Pinpoint the cell where the given text exists, returning its (X, Y) midpoint coordinate. 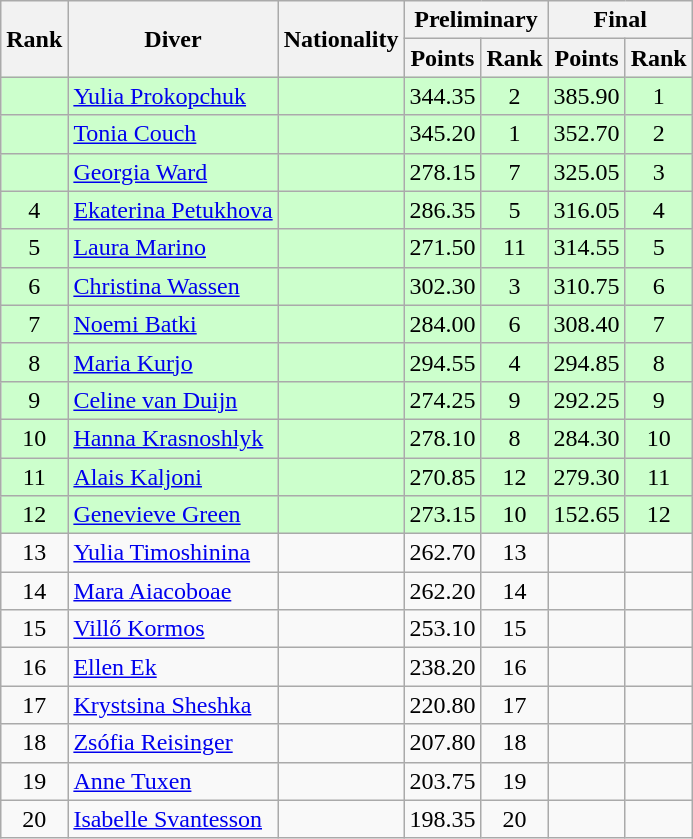
220.80 (442, 705)
385.90 (586, 96)
284.00 (442, 324)
Laura Marino (173, 248)
Zsófia Reisinger (173, 743)
203.75 (442, 781)
Anne Tuxen (173, 781)
Yulia Timoshinina (173, 553)
279.30 (586, 477)
316.05 (586, 210)
238.20 (442, 667)
Isabelle Svantesson (173, 819)
308.40 (586, 324)
262.20 (442, 591)
286.35 (442, 210)
Ekaterina Petukhova (173, 210)
Maria Kurjo (173, 362)
Christina Wassen (173, 286)
273.15 (442, 515)
344.35 (442, 96)
Genevieve Green (173, 515)
Krystsina Sheshka (173, 705)
Georgia Ward (173, 172)
Ellen Ek (173, 667)
152.65 (586, 515)
Celine van Duijn (173, 400)
Mara Aiacoboae (173, 591)
271.50 (442, 248)
262.70 (442, 553)
Nationality (341, 39)
284.30 (586, 438)
274.25 (442, 400)
352.70 (586, 134)
207.80 (442, 743)
278.15 (442, 172)
278.10 (442, 438)
302.30 (442, 286)
325.05 (586, 172)
Final (620, 20)
Hanna Krasnoshlyk (173, 438)
314.55 (586, 248)
Yulia Prokopchuk (173, 96)
310.75 (586, 286)
198.35 (442, 819)
Noemi Batki (173, 324)
345.20 (442, 134)
Diver (173, 39)
294.55 (442, 362)
Alais Kaljoni (173, 477)
294.85 (586, 362)
Preliminary (476, 20)
292.25 (586, 400)
270.85 (442, 477)
Villő Kormos (173, 629)
Tonia Couch (173, 134)
253.10 (442, 629)
